Search for the cell housing the specified text and yield its (X, Y) center coordinate. 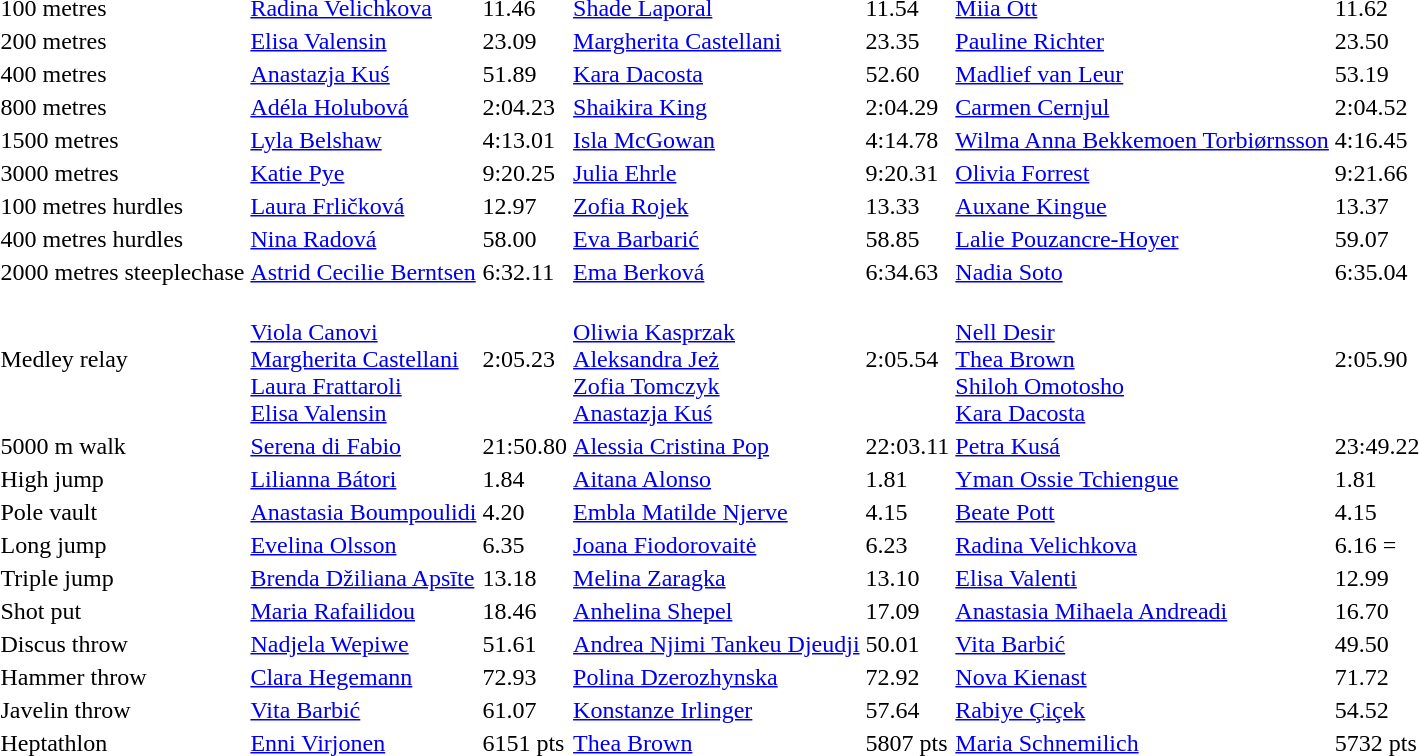
Nina Radová (364, 239)
Carmen Cernjul (1142, 107)
Anastazja Kuś (364, 74)
6:34.63 (908, 272)
Alessia Cristina Pop (716, 446)
Adéla Holubová (364, 107)
61.07 (525, 710)
Pauline Richter (1142, 41)
72.92 (908, 677)
18.46 (525, 611)
Nova Kienast (1142, 677)
Elisa Valensin (364, 41)
13.18 (525, 578)
Lilianna Bátori (364, 479)
Anhelina Shepel (716, 611)
1.84 (525, 479)
Konstanze Irlinger (716, 710)
4.15 (908, 512)
Aitana Alonso (716, 479)
Maria Rafailidou (364, 611)
Ema Berková (716, 272)
Lyla Belshaw (364, 140)
72.93 (525, 677)
58.00 (525, 239)
Laura Frličková (364, 206)
6:32.11 (525, 272)
Andrea Njimi Tankeu Djeudji (716, 644)
Oliwia KasprzakAleksandra JeżZofia TomczykAnastazja Kuś (716, 359)
Viola CanoviMargherita CastellaniLaura FrattaroliElisa Valensin (364, 359)
Wilma Anna Bekkemoen Torbiørnsson (1142, 140)
21:50.80 (525, 446)
Kara Dacosta (716, 74)
4:14.78 (908, 140)
Madlief van Leur (1142, 74)
Elisa Valenti (1142, 578)
Anastasia Boumpoulidi (364, 512)
Anastasia Mihaela Andreadi (1142, 611)
Katie Pye (364, 173)
57.64 (908, 710)
12.97 (525, 206)
17.09 (908, 611)
6.23 (908, 545)
2:04.29 (908, 107)
13.33 (908, 206)
6.35 (525, 545)
Nell DesirThea BrownShiloh OmotoshoKara Dacosta (1142, 359)
Julia Ehrle (716, 173)
Lalie Pouzancre-Hoyer (1142, 239)
Brenda Džiliana Apsīte (364, 578)
Petra Kusá (1142, 446)
Joana Fiodorovaitė (716, 545)
Zofia Rojek (716, 206)
Astrid Cecilie Berntsen (364, 272)
50.01 (908, 644)
Shaikira King (716, 107)
2:04.23 (525, 107)
58.85 (908, 239)
51.61 (525, 644)
Olivia Forrest (1142, 173)
23.35 (908, 41)
Evelina Olsson (364, 545)
Margherita Castellani (716, 41)
9:20.31 (908, 173)
Beate Pott (1142, 512)
23.09 (525, 41)
Eva Barbarić (716, 239)
Clara Hegemann (364, 677)
Rabiye Çiçek (1142, 710)
1.81 (908, 479)
Polina Dzerozhynska (716, 677)
Melina Zaragka (716, 578)
Embla Matilde Njerve (716, 512)
2:05.54 (908, 359)
Radina Velichkova (1142, 545)
Auxane Kingue (1142, 206)
4:13.01 (525, 140)
51.89 (525, 74)
Nadia Soto (1142, 272)
22:03.11 (908, 446)
Nadjela Wepiwe (364, 644)
2:05.23 (525, 359)
13.10 (908, 578)
4.20 (525, 512)
Serena di Fabio (364, 446)
9:20.25 (525, 173)
Isla McGowan (716, 140)
52.60 (908, 74)
Yman Ossie Tchiengue (1142, 479)
